Detect which cell encompasses the target text, then output its (x, y) center coordinate. 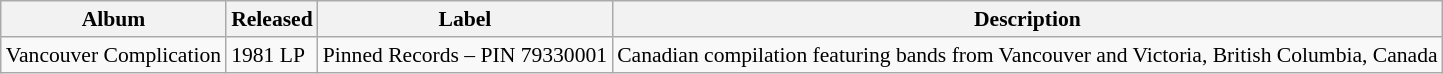
Pinned Records – PIN 79330001 (465, 55)
Album (114, 19)
Released (272, 19)
Canadian compilation featuring bands from Vancouver and Victoria, British Columbia, Canada (1028, 55)
1981 LP (272, 55)
Vancouver Complication (114, 55)
Description (1028, 19)
Label (465, 19)
